For the text-containing cell, return its midpoint in [X, Y] coordinate format. 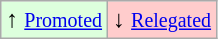
↑ Promoted [54, 20]
↓ Relegated [162, 20]
